Detect which cell encompasses the target text, then output its [x, y] center coordinate. 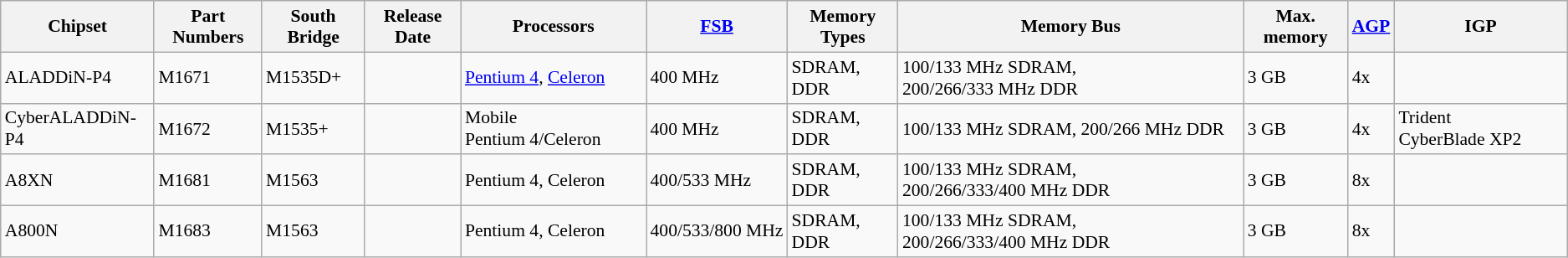
Memory Bus [1070, 27]
M1535+ [313, 129]
M1671 [207, 77]
FSB [716, 27]
M1681 [207, 181]
100/133 MHz SDRAM, 200/266 MHz DDR [1070, 129]
M1683 [207, 231]
M1672 [207, 129]
M1535D+ [313, 77]
Part Numbers [207, 27]
100/133 MHz SDRAM, 200/266/333 MHz DDR [1070, 77]
A800N [78, 231]
South Bridge [313, 27]
Chipset [78, 27]
AGP [1371, 27]
Mobile Pentium 4/Celeron [554, 129]
400/533/800 MHz [716, 231]
Max. memory [1296, 27]
ALADDiN-P4 [78, 77]
400/533 MHz [716, 181]
CyberALADDiN-P4 [78, 129]
Processors [554, 27]
A8XN [78, 181]
Trident CyberBlade XP2 [1480, 129]
Memory Types [843, 27]
Release Date [413, 27]
IGP [1480, 27]
